Identify which cell holds the provided text, then report its [x, y] central coordinate. 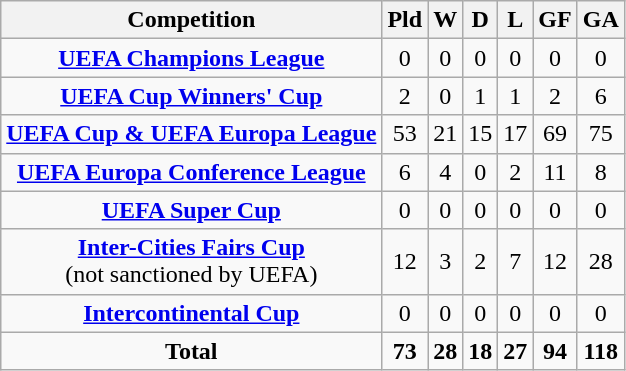
UEFA Super Cup [192, 210]
118 [600, 351]
73 [405, 351]
8 [600, 172]
UEFA Europa Conference League [192, 172]
15 [480, 134]
Competition [192, 20]
69 [555, 134]
21 [446, 134]
17 [516, 134]
UEFA Champions League [192, 58]
27 [516, 351]
D [480, 20]
3 [446, 262]
L [516, 20]
Pld [405, 20]
UEFA Cup & UEFA Europa League [192, 134]
UEFA Cup Winners' Cup [192, 96]
7 [516, 262]
11 [555, 172]
W [446, 20]
Intercontinental Cup [192, 313]
Inter-Cities Fairs Cup(not sanctioned by UEFA) [192, 262]
4 [446, 172]
94 [555, 351]
GF [555, 20]
53 [405, 134]
GA [600, 20]
Total [192, 351]
75 [600, 134]
18 [480, 351]
